Detect which cell encompasses the target text, then output its (x, y) center coordinate. 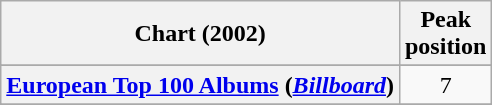
European Top 100 Albums (Billboard) (200, 85)
Chart (2002) (200, 34)
7 (445, 85)
Peakposition (445, 34)
